Return the [X, Y] coordinate for the center point of the cell that contains the specified text.  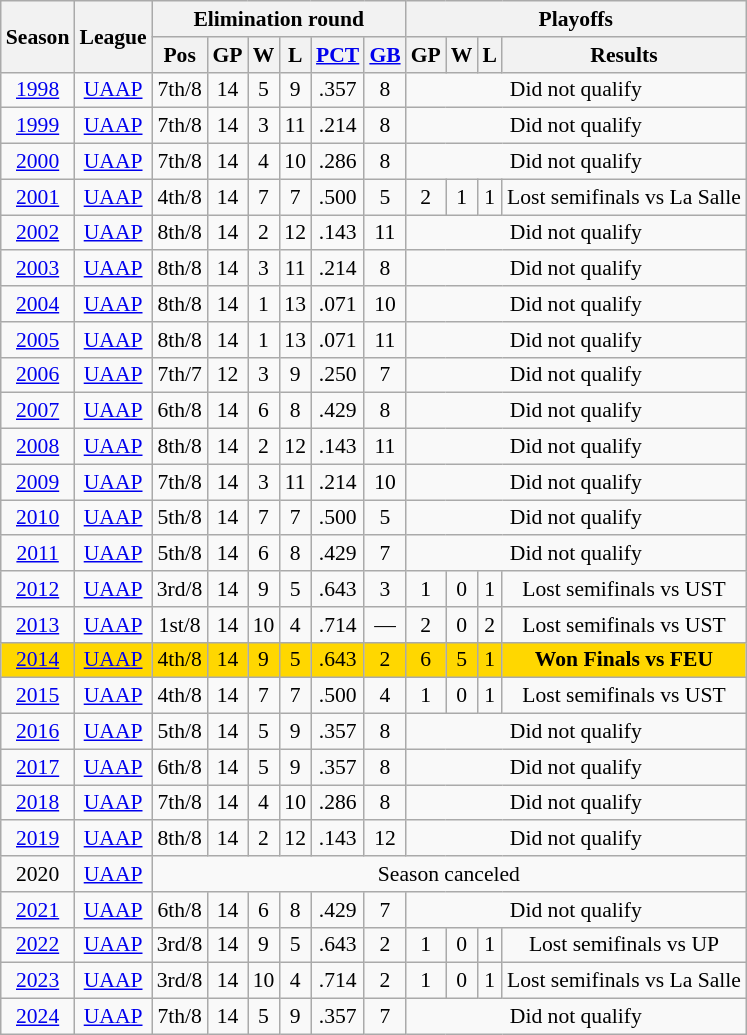
Season [38, 36]
2003 [38, 269]
Season canceled [449, 874]
2018 [38, 803]
2002 [38, 233]
7th/7 [180, 375]
GB [384, 55]
2020 [38, 874]
.250 [338, 375]
2015 [38, 696]
2012 [38, 589]
1999 [38, 126]
1st/8 [180, 625]
2013 [38, 625]
Elimination round [279, 19]
2022 [38, 945]
2019 [38, 839]
2008 [38, 447]
Lost semifinals vs UP [624, 945]
1998 [38, 90]
2000 [38, 162]
League [112, 36]
— [384, 625]
2023 [38, 981]
2009 [38, 482]
2005 [38, 340]
2010 [38, 518]
2006 [38, 375]
Won Finals vs FEU [624, 660]
2016 [38, 732]
2014 [38, 660]
2024 [38, 1017]
2001 [38, 197]
Pos [180, 55]
2017 [38, 767]
2011 [38, 554]
PCT [338, 55]
Results [624, 55]
2004 [38, 304]
Playoffs [576, 19]
2007 [38, 411]
2021 [38, 910]
